Determine the [x, y] coordinate at the center of the cell enclosing the given text.  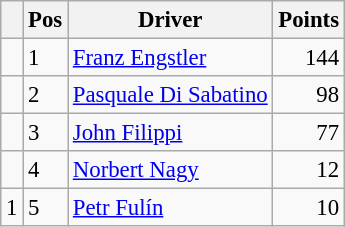
Franz Engstler [170, 58]
5 [46, 208]
2 [46, 95]
3 [46, 133]
4 [46, 170]
Pasquale Di Sabatino [170, 95]
Driver [170, 20]
John Filippi [170, 133]
Petr Fulín [170, 208]
12 [308, 170]
Norbert Nagy [170, 170]
77 [308, 133]
Points [308, 20]
10 [308, 208]
144 [308, 58]
98 [308, 95]
Pos [46, 20]
